Detect which cell encompasses the target text, then output its [x, y] center coordinate. 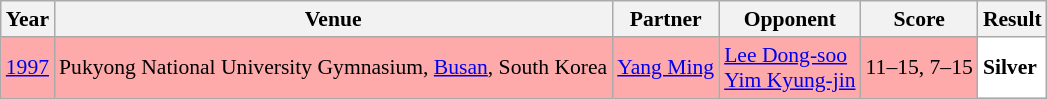
Opponent [790, 19]
Yang Ming [666, 68]
Year [28, 19]
Pukyong National University Gymnasium, Busan, South Korea [333, 68]
Partner [666, 19]
Score [920, 19]
1997 [28, 68]
Venue [333, 19]
Silver [1012, 68]
11–15, 7–15 [920, 68]
Lee Dong-soo Yim Kyung-jin [790, 68]
Result [1012, 19]
